From the cell containing the given text, extract its center point as [X, Y] coordinate. 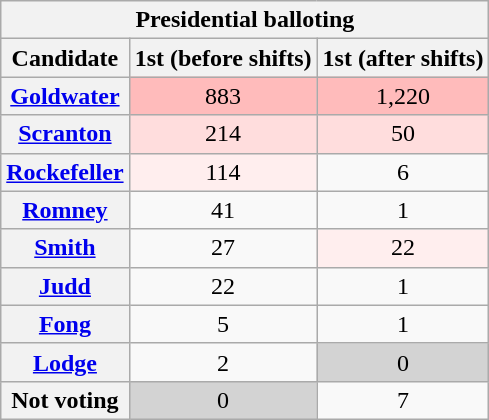
1st (after shifts) [403, 58]
1st (before shifts) [223, 58]
5 [223, 324]
Scranton [65, 134]
214 [223, 134]
Smith [65, 248]
7 [403, 400]
Not voting [65, 400]
1,220 [403, 96]
Lodge [65, 362]
Fong [65, 324]
883 [223, 96]
Presidential balloting [245, 20]
41 [223, 210]
2 [223, 362]
Romney [65, 210]
27 [223, 248]
50 [403, 134]
Rockefeller [65, 172]
114 [223, 172]
Judd [65, 286]
Candidate [65, 58]
Goldwater [65, 96]
6 [403, 172]
